Determine the [X, Y] coordinate at the center of the cell enclosing the given text.  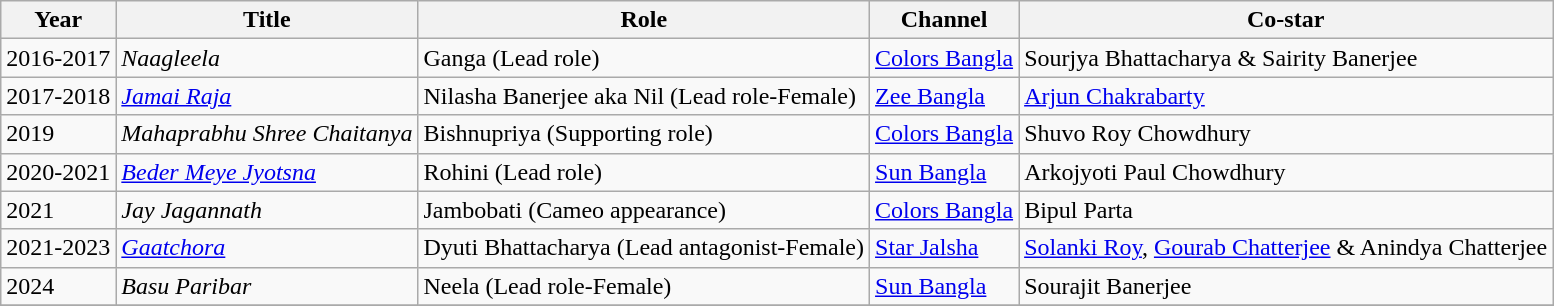
Solanki Roy, Gourab Chatterjee & Anindya Chatterjee [1286, 248]
Jambobati (Cameo appearance) [644, 210]
Year [58, 20]
2024 [58, 286]
Nilasha Banerjee aka Nil (Lead role-Female) [644, 96]
Naagleela [267, 58]
Arkojyoti Paul Chowdhury [1286, 172]
Bishnupriya (Supporting role) [644, 134]
Arjun Chakrabarty [1286, 96]
Rohini (Lead role) [644, 172]
Jay Jagannath [267, 210]
Basu Paribar [267, 286]
2021-2023 [58, 248]
Title [267, 20]
Star Jalsha [944, 248]
Gaatchora [267, 248]
Mahaprabhu Shree Chaitanya [267, 134]
2017-2018 [58, 96]
Sourjya Bhattacharya & Sairity Banerjee [1286, 58]
2019 [58, 134]
Shuvo Roy Chowdhury [1286, 134]
Sourajit Banerjee [1286, 286]
Jamai Raja [267, 96]
Zee Bangla [944, 96]
Dyuti Bhattacharya (Lead antagonist-Female) [644, 248]
Bipul Parta [1286, 210]
Channel [944, 20]
Role [644, 20]
Beder Meye Jyotsna [267, 172]
2020-2021 [58, 172]
Co-star [1286, 20]
2021 [58, 210]
Neela (Lead role-Female) [644, 286]
Ganga (Lead role) [644, 58]
2016-2017 [58, 58]
